Determine the [X, Y] coordinate at the center of the cell enclosing the given text.  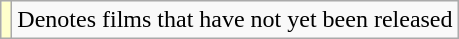
Denotes films that have not yet been released [235, 20]
